Output the (x, y) coordinate of the center of the cell containing the given text.  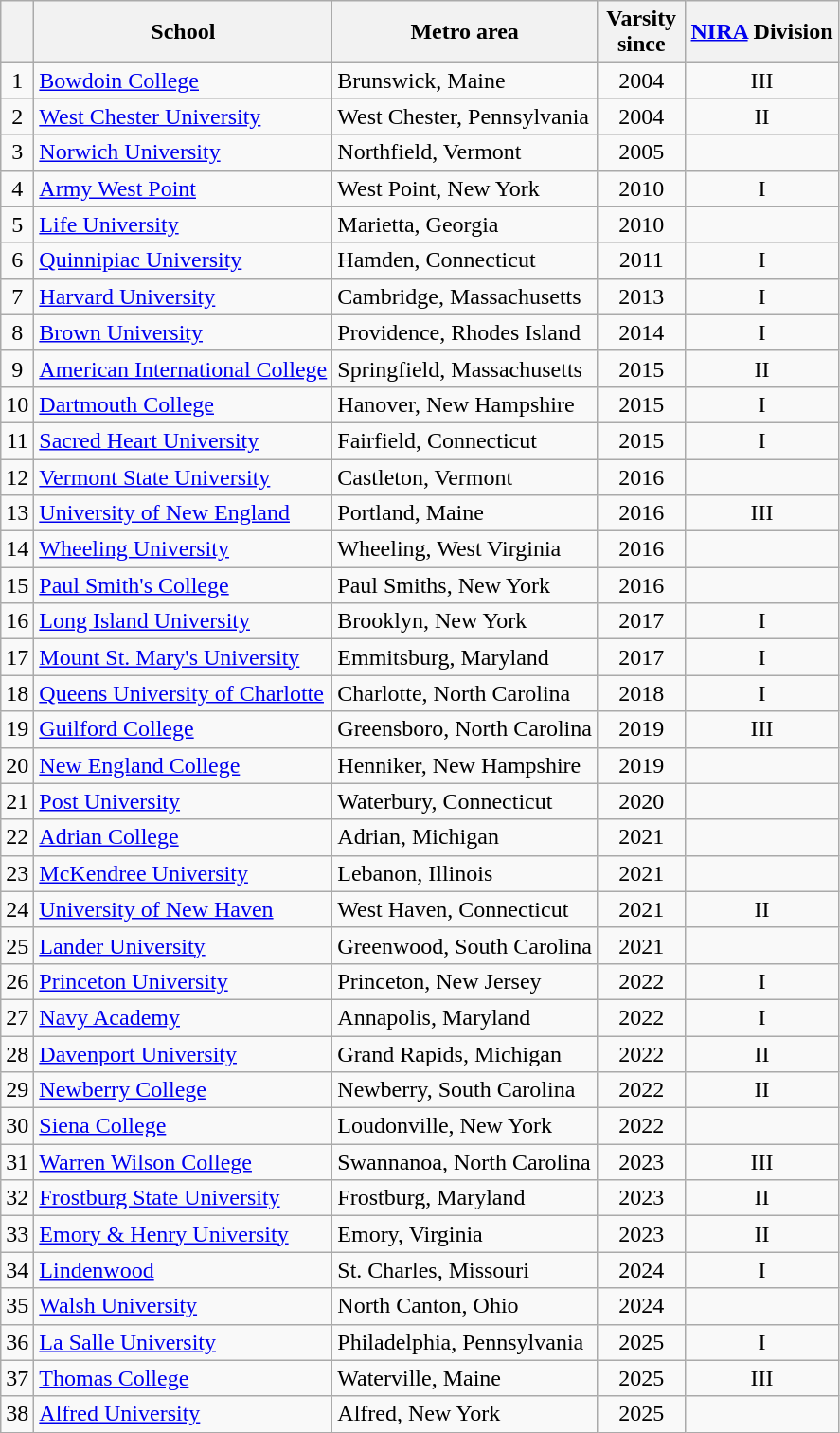
14 (17, 549)
3 (17, 152)
Emmitsburg, Maryland (465, 657)
2011 (641, 260)
13 (17, 513)
2020 (641, 801)
Philadelphia, Pennsylvania (465, 1342)
21 (17, 801)
2 (17, 116)
5 (17, 224)
Queens University of Charlotte (184, 693)
West Haven, Connecticut (465, 909)
Lebanon, Illinois (465, 873)
Lindenwood (184, 1270)
Hanover, New Hampshire (465, 404)
La Salle University (184, 1342)
22 (17, 837)
West Chester University (184, 116)
Paul Smiths, New York (465, 585)
Providence, Rhodes Island (465, 332)
Warren Wilson College (184, 1162)
Thomas College (184, 1378)
34 (17, 1270)
Siena College (184, 1126)
Frostburg, Maryland (465, 1198)
Harvard University (184, 296)
Metro area (465, 32)
Emory & Henry University (184, 1234)
Loudonville, New York (465, 1126)
Hamden, Connecticut (465, 260)
Lander University (184, 945)
Princeton, New Jersey (465, 981)
West Point, New York (465, 188)
Navy Academy (184, 1017)
Princeton University (184, 981)
New England College (184, 765)
19 (17, 729)
27 (17, 1017)
Charlotte, North Carolina (465, 693)
Grand Rapids, Michigan (465, 1054)
Wheeling University (184, 549)
Brooklyn, New York (465, 621)
Frostburg State University (184, 1198)
Guilford College (184, 729)
1 (17, 81)
Northfield, Vermont (465, 152)
25 (17, 945)
Paul Smith's College (184, 585)
Fairfield, Connecticut (465, 440)
Walsh University (184, 1306)
10 (17, 404)
23 (17, 873)
15 (17, 585)
Long Island University (184, 621)
2018 (641, 693)
24 (17, 909)
Adrian College (184, 837)
Waterbury, Connecticut (465, 801)
7 (17, 296)
Marietta, Georgia (465, 224)
Newberry, South Carolina (465, 1090)
Sacred Heart University (184, 440)
2005 (641, 152)
Castleton, Vermont (465, 476)
37 (17, 1378)
33 (17, 1234)
Army West Point (184, 188)
Life University (184, 224)
38 (17, 1414)
Bowdoin College (184, 81)
Brunswick, Maine (465, 81)
18 (17, 693)
Brown University (184, 332)
Swannanoa, North Carolina (465, 1162)
Norwich University (184, 152)
26 (17, 981)
36 (17, 1342)
St. Charles, Missouri (465, 1270)
30 (17, 1126)
4 (17, 188)
Wheeling, West Virginia (465, 549)
35 (17, 1306)
Post University (184, 801)
11 (17, 440)
6 (17, 260)
North Canton, Ohio (465, 1306)
28 (17, 1054)
2013 (641, 296)
Portland, Maine (465, 513)
8 (17, 332)
McKendree University (184, 873)
University of New England (184, 513)
2014 (641, 332)
12 (17, 476)
Springfield, Massachusetts (465, 368)
32 (17, 1198)
Mount St. Mary's University (184, 657)
Alfred, New York (465, 1414)
School (184, 32)
Cambridge, Massachusetts (465, 296)
Henniker, New Hampshire (465, 765)
Emory, Virginia (465, 1234)
31 (17, 1162)
NIRA Division (761, 32)
Newberry College (184, 1090)
American International College (184, 368)
Vermont State University (184, 476)
Waterville, Maine (465, 1378)
Davenport University (184, 1054)
Quinnipiac University (184, 260)
University of New Haven (184, 909)
Greenwood, South Carolina (465, 945)
20 (17, 765)
West Chester, Pennsylvania (465, 116)
Dartmouth College (184, 404)
Annapolis, Maryland (465, 1017)
17 (17, 657)
9 (17, 368)
Adrian, Michigan (465, 837)
16 (17, 621)
29 (17, 1090)
Alfred University (184, 1414)
Varsity since (641, 32)
Greensboro, North Carolina (465, 729)
